Extract the (x, y) coordinate from the center of the cell holding the provided text.  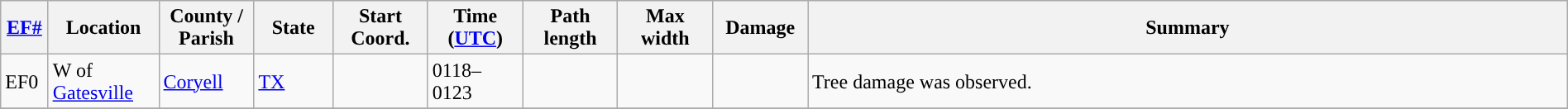
Location (103, 28)
TX (294, 81)
0118–0123 (475, 81)
Time (UTC) (475, 28)
W of Gatesville (103, 81)
Max width (665, 28)
EF# (25, 28)
Tree damage was observed. (1188, 81)
State (294, 28)
Start Coord. (380, 28)
County / Parish (207, 28)
Path length (571, 28)
Coryell (207, 81)
EF0 (25, 81)
Damage (761, 28)
Summary (1188, 28)
